Provide the [x, y] coordinate of the cell's center where the given text is located.  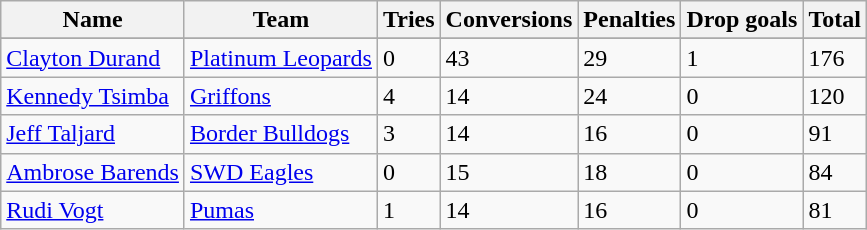
Pumas [280, 210]
Rudi Vogt [93, 210]
3 [408, 134]
Penalties [630, 20]
Border Bulldogs [280, 134]
176 [835, 58]
Drop goals [742, 20]
Tries [408, 20]
Clayton Durand [93, 58]
84 [835, 172]
4 [408, 96]
43 [509, 58]
Griffons [280, 96]
Total [835, 20]
Team [280, 20]
18 [630, 172]
Ambrose Barends [93, 172]
24 [630, 96]
91 [835, 134]
Platinum Leopards [280, 58]
29 [630, 58]
SWD Eagles [280, 172]
81 [835, 210]
Jeff Taljard [93, 134]
15 [509, 172]
120 [835, 96]
Name [93, 20]
Kennedy Tsimba [93, 96]
Conversions [509, 20]
